Identify which cell holds the provided text, then report its [X, Y] central coordinate. 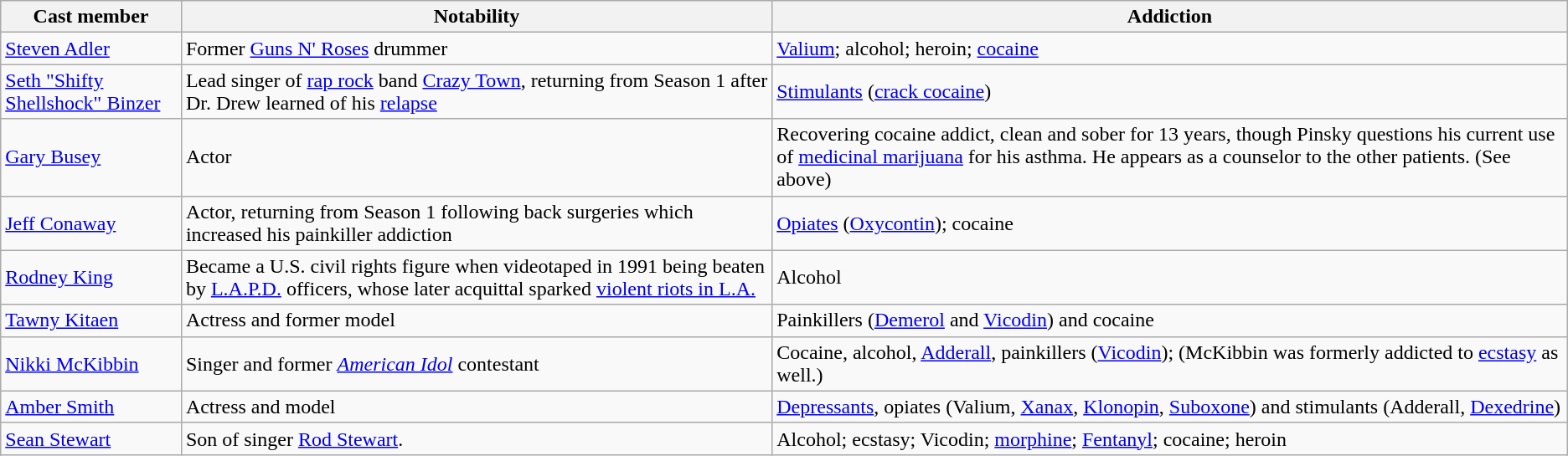
Actor, returning from Season 1 following back surgeries which increased his painkiller addiction [476, 223]
Nikki McKibbin [91, 363]
Steven Adler [91, 49]
Cocaine, alcohol, Adderall, painkillers (Vicodin); (McKibbin was formerly addicted to ecstasy as well.) [1170, 363]
Gary Busey [91, 157]
Singer and former American Idol contestant [476, 363]
Alcohol; ecstasy; Vicodin; morphine; Fentanyl; cocaine; heroin [1170, 438]
Jeff Conaway [91, 223]
Former Guns N' Roses drummer [476, 49]
Depressants, opiates (Valium, Xanax, Klonopin, Suboxone) and stimulants (Adderall, Dexedrine) [1170, 407]
Seth "Shifty Shellshock" Binzer [91, 92]
Cast member [91, 17]
Became a U.S. civil rights figure when videotaped in 1991 being beaten by L.A.P.D. officers, whose later acquittal sparked violent riots in L.A. [476, 278]
Alcohol [1170, 278]
Son of singer Rod Stewart. [476, 438]
Valium; alcohol; heroin; cocaine [1170, 49]
Amber Smith [91, 407]
Painkillers (Demerol and Vicodin) and cocaine [1170, 320]
Sean Stewart [91, 438]
Tawny Kitaen [91, 320]
Addiction [1170, 17]
Lead singer of rap rock band Crazy Town, returning from Season 1 after Dr. Drew learned of his relapse [476, 92]
Notability [476, 17]
Actress and model [476, 407]
Actress and former model [476, 320]
Actor [476, 157]
Stimulants (crack cocaine) [1170, 92]
Opiates (Oxycontin); cocaine [1170, 223]
Rodney King [91, 278]
